Output the [x, y] coordinate of the center of the cell containing the given text.  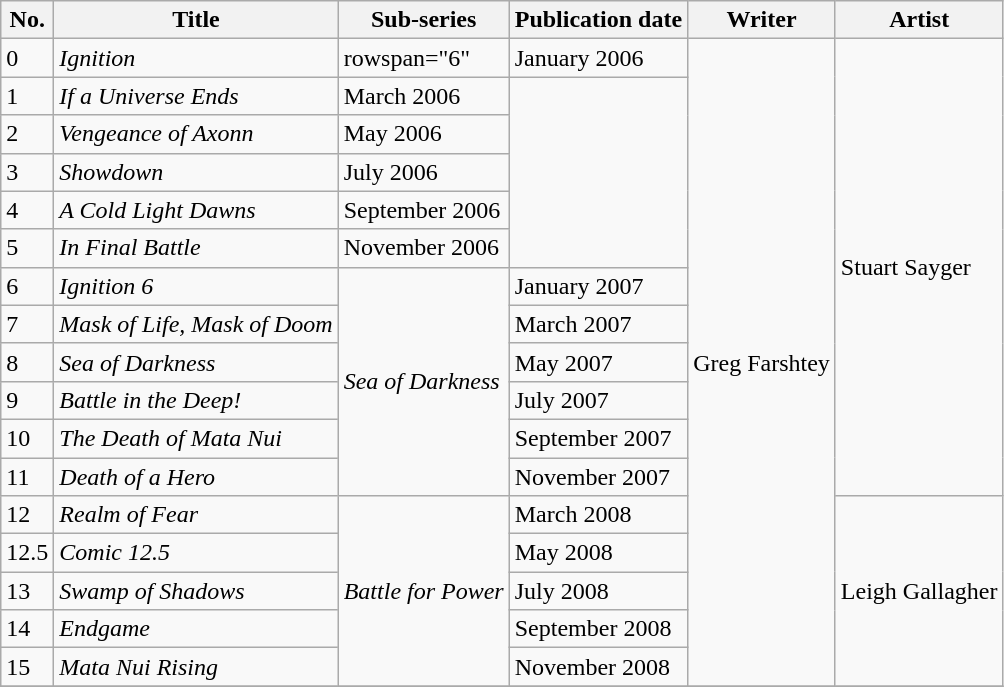
January 2006 [598, 58]
Battle for Power [424, 591]
January 2007 [598, 286]
Battle in the Deep! [196, 400]
No. [28, 20]
9 [28, 400]
Leigh Gallagher [919, 591]
2 [28, 134]
If a Universe Ends [196, 96]
5 [28, 248]
Writer [762, 20]
Comic 12.5 [196, 553]
July 2006 [424, 172]
Realm of Fear [196, 515]
March 2006 [424, 96]
11 [28, 477]
November 2008 [598, 667]
In Final Battle [196, 248]
14 [28, 629]
6 [28, 286]
September 2007 [598, 438]
4 [28, 210]
Endgame [196, 629]
July 2007 [598, 400]
March 2008 [598, 515]
November 2007 [598, 477]
Mata Nui Rising [196, 667]
September 2008 [598, 629]
0 [28, 58]
September 2006 [424, 210]
May 2006 [424, 134]
3 [28, 172]
1 [28, 96]
12.5 [28, 553]
Title [196, 20]
Artist [919, 20]
7 [28, 324]
November 2006 [424, 248]
May 2008 [598, 553]
Publication date [598, 20]
Ignition 6 [196, 286]
Showdown [196, 172]
Ignition [196, 58]
Death of a Hero [196, 477]
8 [28, 362]
15 [28, 667]
Swamp of Shadows [196, 591]
rowspan="6" [424, 58]
July 2008 [598, 591]
Mask of Life, Mask of Doom [196, 324]
March 2007 [598, 324]
12 [28, 515]
10 [28, 438]
The Death of Mata Nui [196, 438]
Greg Farshtey [762, 362]
May 2007 [598, 362]
13 [28, 591]
Vengeance of Axonn [196, 134]
A Cold Light Dawns [196, 210]
Sub-series [424, 20]
Stuart Sayger [919, 268]
